For the text-containing cell, return its midpoint in [x, y] coordinate format. 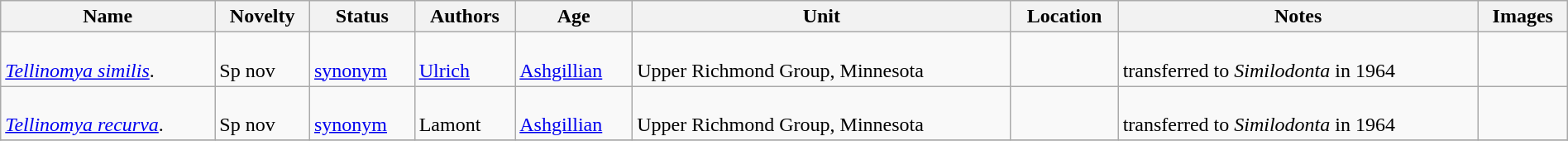
Location [1064, 17]
Tellinomya similis. [108, 60]
Lamont [465, 113]
Unit [822, 17]
Age [574, 17]
Novelty [263, 17]
Authors [465, 17]
Images [1523, 17]
Notes [1298, 17]
Status [362, 17]
Tellinomya recurva. [108, 113]
Ulrich [465, 60]
Name [108, 17]
